Extract the (x, y) coordinate from the center of the cell holding the provided text.  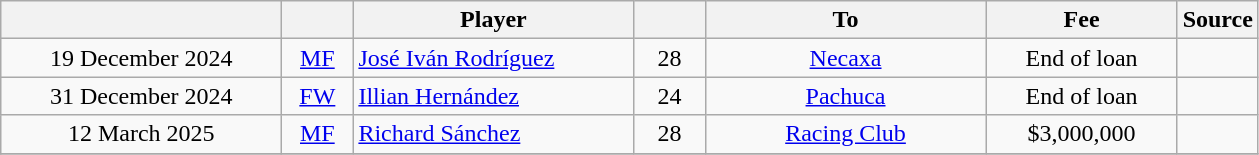
24 (670, 96)
To (846, 20)
Racing Club (846, 134)
Richard Sánchez (494, 134)
$3,000,000 (1082, 134)
Player (494, 20)
Source (1218, 20)
FW (318, 96)
Necaxa (846, 58)
12 March 2025 (142, 134)
31 December 2024 (142, 96)
Pachuca (846, 96)
19 December 2024 (142, 58)
Fee (1082, 20)
José Iván Rodríguez (494, 58)
Illian Hernández (494, 96)
